Capture the cell that displays the provided text and extract its [X, Y] central coordinate. 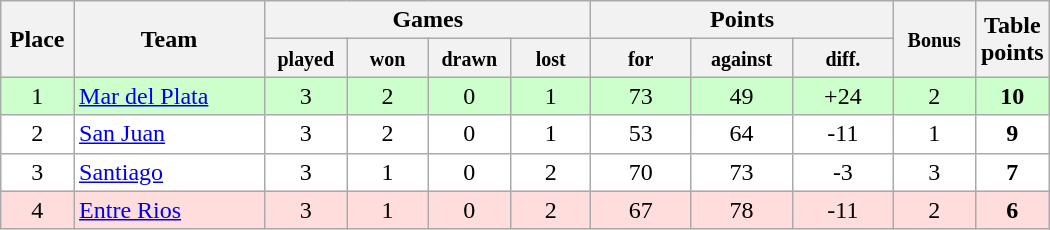
Games [428, 20]
for [640, 58]
9 [1012, 134]
Mar del Plata [170, 96]
+24 [843, 96]
78 [741, 210]
San Juan [170, 134]
70 [640, 172]
-3 [843, 172]
Santiago [170, 172]
10 [1012, 96]
Bonus [934, 39]
played [306, 58]
won [388, 58]
49 [741, 96]
64 [741, 134]
against [741, 58]
drawn [469, 58]
Tablepoints [1012, 39]
67 [640, 210]
Entre Rios [170, 210]
Team [170, 39]
lost [550, 58]
7 [1012, 172]
4 [38, 210]
Points [742, 20]
diff. [843, 58]
53 [640, 134]
Place [38, 39]
6 [1012, 210]
